Capture the cell that displays the provided text and extract its [x, y] central coordinate. 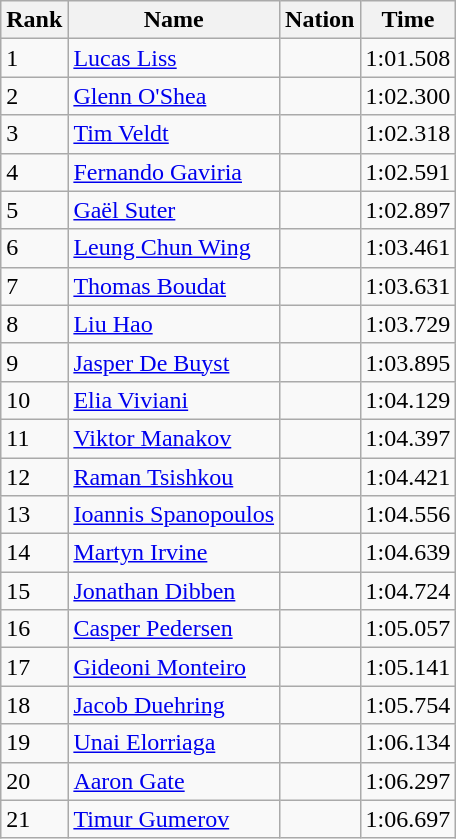
1:06.297 [408, 781]
10 [34, 400]
1:04.397 [408, 438]
Leung Chun Wing [174, 248]
Nation [320, 20]
Raman Tsishkou [174, 477]
3 [34, 134]
15 [34, 591]
2 [34, 96]
19 [34, 743]
Lucas Liss [174, 58]
7 [34, 286]
5 [34, 210]
1:04.129 [408, 400]
1:06.134 [408, 743]
8 [34, 324]
Tim Veldt [174, 134]
Aaron Gate [174, 781]
Ioannis Spanopoulos [174, 515]
Jonathan Dibben [174, 591]
16 [34, 629]
1:05.141 [408, 667]
Jasper De Buyst [174, 362]
1:04.556 [408, 515]
6 [34, 248]
9 [34, 362]
Casper Pedersen [174, 629]
Unai Elorriaga [174, 743]
Gaël Suter [174, 210]
Time [408, 20]
13 [34, 515]
1:03.461 [408, 248]
Name [174, 20]
Thomas Boudat [174, 286]
18 [34, 705]
1:02.300 [408, 96]
1 [34, 58]
1:04.639 [408, 553]
Liu Hao [174, 324]
Elia Viviani [174, 400]
Martyn Irvine [174, 553]
21 [34, 819]
1:05.754 [408, 705]
1:02.318 [408, 134]
1:04.421 [408, 477]
Timur Gumerov [174, 819]
1:01.508 [408, 58]
Gideoni Monteiro [174, 667]
14 [34, 553]
1:06.697 [408, 819]
17 [34, 667]
11 [34, 438]
Viktor Manakov [174, 438]
Rank [34, 20]
1:02.591 [408, 172]
1:03.895 [408, 362]
1:03.631 [408, 286]
Jacob Duehring [174, 705]
4 [34, 172]
1:05.057 [408, 629]
Glenn O'Shea [174, 96]
1:04.724 [408, 591]
Fernando Gaviria [174, 172]
20 [34, 781]
1:03.729 [408, 324]
12 [34, 477]
1:02.897 [408, 210]
